Capture the cell that displays the provided text and extract its [X, Y] central coordinate. 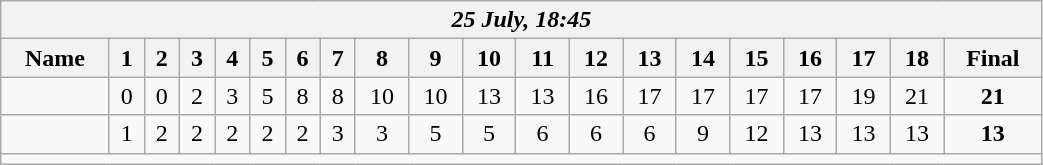
Name [55, 58]
18 [916, 58]
4 [232, 58]
11 [542, 58]
25 July, 18:45 [522, 20]
15 [756, 58]
7 [338, 58]
14 [702, 58]
19 [864, 96]
Final [993, 58]
